Determine the [x, y] coordinate at the center of the cell enclosing the given text.  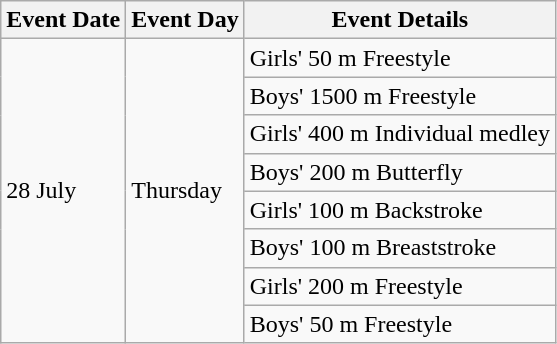
Boys' 100 m Breaststroke [400, 248]
Boys' 200 m Butterfly [400, 172]
Boys' 50 m Freestyle [400, 324]
Girls' 400 m Individual medley [400, 134]
Event Details [400, 20]
Event Date [64, 20]
Girls' 100 m Backstroke [400, 210]
Event Day [185, 20]
28 July [64, 191]
Thursday [185, 191]
Girls' 50 m Freestyle [400, 58]
Girls' 200 m Freestyle [400, 286]
Boys' 1500 m Freestyle [400, 96]
